Locate the cell with the specified text and output its (x, y) center coordinate. 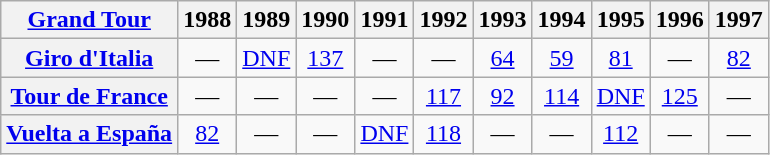
59 (562, 58)
1989 (266, 20)
117 (444, 96)
112 (620, 134)
1991 (384, 20)
1988 (208, 20)
125 (680, 96)
Vuelta a España (90, 134)
118 (444, 134)
1990 (326, 20)
Grand Tour (90, 20)
92 (502, 96)
Giro d'Italia (90, 58)
1995 (620, 20)
1992 (444, 20)
1993 (502, 20)
1997 (738, 20)
64 (502, 58)
1996 (680, 20)
Tour de France (90, 96)
81 (620, 58)
137 (326, 58)
114 (562, 96)
1994 (562, 20)
